For the text-containing cell, return its midpoint in [X, Y] coordinate format. 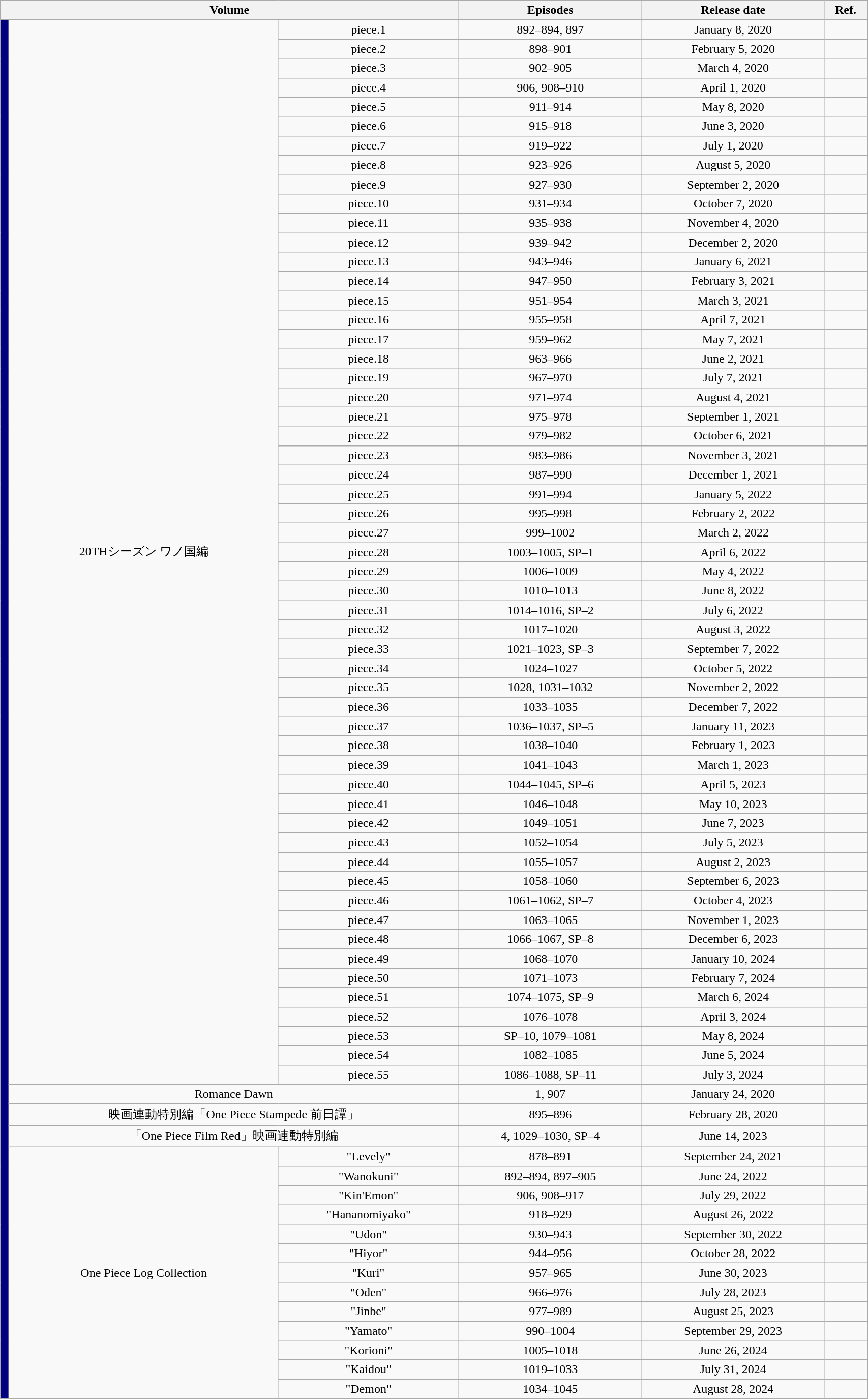
piece.49 [368, 959]
1014–1016, SP–2 [550, 610]
March 3, 2021 [733, 301]
February 2, 2022 [733, 513]
piece.36 [368, 707]
May 8, 2020 [733, 107]
August 3, 2022 [733, 630]
"Kuri" [368, 1273]
piece.42 [368, 823]
1034–1045 [550, 1389]
September 29, 2023 [733, 1331]
947–950 [550, 281]
January 6, 2021 [733, 262]
November 1, 2023 [733, 920]
Ref. [845, 10]
August 4, 2021 [733, 397]
piece.5 [368, 107]
piece.7 [368, 145]
991–994 [550, 494]
One Piece Log Collection [144, 1272]
April 5, 2023 [733, 784]
piece.16 [368, 320]
902–905 [550, 68]
June 14, 2023 [733, 1136]
"Kaidou" [368, 1370]
943–946 [550, 262]
piece.39 [368, 765]
1061–1062, SP–7 [550, 901]
1017–1020 [550, 630]
piece.29 [368, 572]
July 7, 2021 [733, 378]
October 28, 2022 [733, 1254]
July 28, 2023 [733, 1292]
May 8, 2024 [733, 1036]
1052–1054 [550, 842]
1005–1018 [550, 1350]
June 24, 2022 [733, 1176]
4, 1029–1030, SP–4 [550, 1136]
898–901 [550, 49]
October 7, 2020 [733, 203]
May 4, 2022 [733, 572]
August 2, 2023 [733, 862]
"Hananomiyako" [368, 1215]
piece.3 [368, 68]
July 5, 2023 [733, 842]
927–930 [550, 184]
878–891 [550, 1156]
piece.4 [368, 87]
977–989 [550, 1312]
April 6, 2022 [733, 552]
piece.22 [368, 436]
971–974 [550, 397]
1055–1057 [550, 862]
1006–1009 [550, 572]
930–943 [550, 1234]
March 1, 2023 [733, 765]
piece.51 [368, 997]
"Oden" [368, 1292]
piece.12 [368, 243]
piece.46 [368, 901]
"Yamato" [368, 1331]
SP–10, 1079–1081 [550, 1036]
piece.6 [368, 126]
January 5, 2022 [733, 494]
October 4, 2023 [733, 901]
995–998 [550, 513]
"Demon" [368, 1389]
piece.11 [368, 223]
"Udon" [368, 1234]
July 29, 2022 [733, 1196]
September 7, 2022 [733, 649]
piece.23 [368, 455]
November 3, 2021 [733, 455]
"Wanokuni" [368, 1176]
piece.20 [368, 397]
April 1, 2020 [733, 87]
979–982 [550, 436]
piece.14 [368, 281]
931–934 [550, 203]
piece.34 [368, 668]
923–926 [550, 165]
piece.17 [368, 339]
1049–1051 [550, 823]
895–896 [550, 1115]
October 5, 2022 [733, 668]
1003–1005, SP–1 [550, 552]
951–954 [550, 301]
piece.53 [368, 1036]
1038–1040 [550, 746]
May 10, 2023 [733, 803]
piece.31 [368, 610]
983–986 [550, 455]
piece.13 [368, 262]
1024–1027 [550, 668]
975–978 [550, 416]
June 30, 2023 [733, 1273]
September 6, 2023 [733, 881]
906, 908–910 [550, 87]
"Kin'Emon" [368, 1196]
piece.19 [368, 378]
March 2, 2022 [733, 532]
piece.47 [368, 920]
January 11, 2023 [733, 726]
piece.26 [368, 513]
August 28, 2024 [733, 1389]
November 2, 2022 [733, 688]
967–970 [550, 378]
"Levely" [368, 1156]
piece.9 [368, 184]
944–956 [550, 1254]
1021–1023, SP–3 [550, 649]
January 8, 2020 [733, 29]
957–965 [550, 1273]
piece.45 [368, 881]
piece.18 [368, 359]
piece.27 [368, 532]
1010–1013 [550, 591]
1044–1045, SP–6 [550, 784]
piece.40 [368, 784]
"Hiyor" [368, 1254]
1033–1035 [550, 707]
1066–1067, SP–8 [550, 939]
Release date [733, 10]
December 1, 2021 [733, 474]
Episodes [550, 10]
June 3, 2020 [733, 126]
January 24, 2020 [733, 1094]
1, 907 [550, 1094]
1028, 1031–1032 [550, 688]
piece.15 [368, 301]
March 6, 2024 [733, 997]
1076–1078 [550, 1017]
piece.25 [368, 494]
July 31, 2024 [733, 1370]
999–1002 [550, 532]
September 2, 2020 [733, 184]
piece.52 [368, 1017]
November 4, 2020 [733, 223]
911–914 [550, 107]
990–1004 [550, 1331]
1046–1048 [550, 803]
963–966 [550, 359]
February 28, 2020 [733, 1115]
December 2, 2020 [733, 243]
987–990 [550, 474]
May 7, 2021 [733, 339]
「One Piece Film Red」映画連動特別編 [234, 1136]
piece.54 [368, 1055]
906, 908–917 [550, 1196]
映画連動特別編「One Piece Stampede 前日譚」 [234, 1115]
20THシーズン ワノ国編 [144, 552]
1082–1085 [550, 1055]
918–929 [550, 1215]
1036–1037, SP–5 [550, 726]
piece.1 [368, 29]
1074–1075, SP–9 [550, 997]
piece.2 [368, 49]
February 7, 2024 [733, 978]
919–922 [550, 145]
piece.48 [368, 939]
August 5, 2020 [733, 165]
piece.8 [368, 165]
1071–1073 [550, 978]
piece.55 [368, 1075]
"Jinbe" [368, 1312]
piece.38 [368, 746]
April 7, 2021 [733, 320]
December 7, 2022 [733, 707]
1086–1088, SP–11 [550, 1075]
966–976 [550, 1292]
1058–1060 [550, 881]
1019–1033 [550, 1370]
915–918 [550, 126]
Volume [230, 10]
piece.28 [368, 552]
959–962 [550, 339]
1041–1043 [550, 765]
955–958 [550, 320]
December 6, 2023 [733, 939]
piece.35 [368, 688]
piece.37 [368, 726]
piece.10 [368, 203]
piece.24 [368, 474]
October 6, 2021 [733, 436]
July 1, 2020 [733, 145]
September 30, 2022 [733, 1234]
892–894, 897–905 [550, 1176]
April 3, 2024 [733, 1017]
June 5, 2024 [733, 1055]
piece.50 [368, 978]
piece.30 [368, 591]
July 6, 2022 [733, 610]
February 1, 2023 [733, 746]
March 4, 2020 [733, 68]
February 3, 2021 [733, 281]
August 26, 2022 [733, 1215]
September 1, 2021 [733, 416]
piece.21 [368, 416]
939–942 [550, 243]
Romance Dawn [234, 1094]
1068–1070 [550, 959]
piece.44 [368, 862]
1063–1065 [550, 920]
piece.32 [368, 630]
piece.43 [368, 842]
June 8, 2022 [733, 591]
June 7, 2023 [733, 823]
"Korioni" [368, 1350]
June 26, 2024 [733, 1350]
piece.33 [368, 649]
piece.41 [368, 803]
February 5, 2020 [733, 49]
935–938 [550, 223]
July 3, 2024 [733, 1075]
September 24, 2021 [733, 1156]
January 10, 2024 [733, 959]
August 25, 2023 [733, 1312]
892–894, 897 [550, 29]
June 2, 2021 [733, 359]
